Detect which cell encompasses the target text, then output its [X, Y] center coordinate. 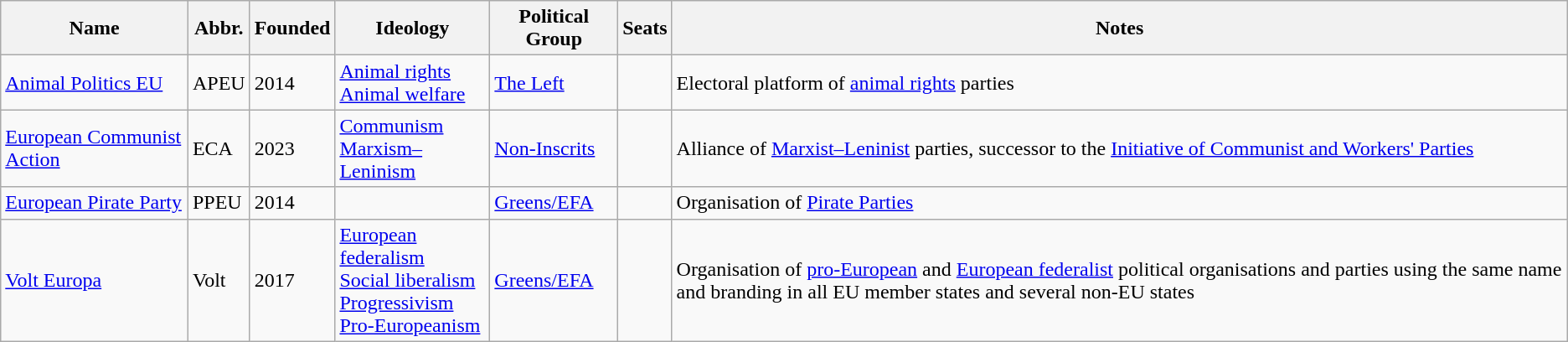
ECA [219, 148]
Animal Politics EU [95, 82]
Organisation of Pirate Parties [1119, 203]
Abbr. [219, 28]
Ideology [412, 28]
Non-Inscrits [554, 148]
Volt Europa [95, 280]
European Pirate Party [95, 203]
The Left [554, 82]
2017 [292, 280]
CommunismMarxism–Leninism [412, 148]
Animal rightsAnimal welfare [412, 82]
APEU [219, 82]
Electoral platform of animal rights parties [1119, 82]
Alliance of Marxist–Leninist parties, successor to the Initiative of Communist and Workers' Parties [1119, 148]
Notes [1119, 28]
European federalismSocial liberalismProgressivismPro-Europeanism [412, 280]
European Communist Action [95, 148]
2023 [292, 148]
PPEU [219, 203]
Seats [645, 28]
Founded [292, 28]
Name [95, 28]
Political Group [554, 28]
Volt [219, 280]
